Pinpoint the cell where the given text exists, returning its [x, y] midpoint coordinate. 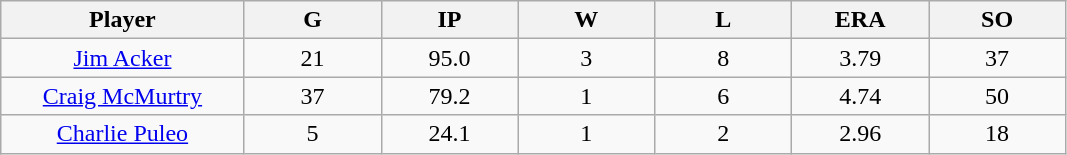
50 [998, 96]
95.0 [450, 58]
Charlie Puleo [122, 134]
G [312, 20]
5 [312, 134]
4.74 [860, 96]
8 [724, 58]
3 [586, 58]
18 [998, 134]
Jim Acker [122, 58]
2 [724, 134]
79.2 [450, 96]
2.96 [860, 134]
3.79 [860, 58]
Player [122, 20]
W [586, 20]
Craig McMurtry [122, 96]
L [724, 20]
ERA [860, 20]
21 [312, 58]
IP [450, 20]
6 [724, 96]
24.1 [450, 134]
SO [998, 20]
